Return (X, Y) of the center of cell containing provided text 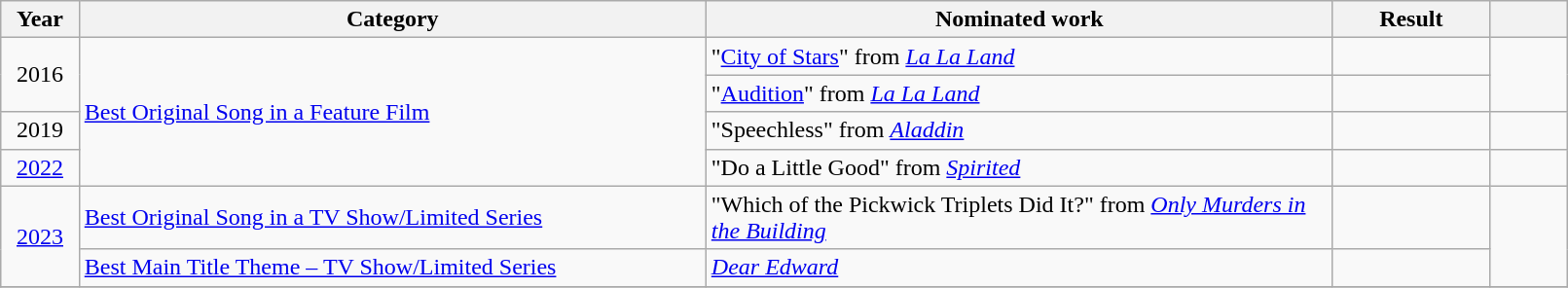
"Do a Little Good" from Spirited (1019, 167)
"Audition" from La La Land (1019, 93)
Best Original Song in a TV Show/Limited Series (392, 218)
2016 (40, 75)
Dear Edward (1019, 268)
Result (1411, 19)
"Speechless" from Aladdin (1019, 130)
2019 (40, 130)
Best Original Song in a Feature Film (392, 112)
"City of Stars" from La La Land (1019, 56)
"Which of the Pickwick Triplets Did It?" from Only Murders in the Building (1019, 218)
Year (40, 19)
2022 (40, 167)
Best Main Title Theme – TV Show/Limited Series (392, 268)
Category (392, 19)
2023 (40, 235)
Nominated work (1019, 19)
